Provide the [x, y] coordinate of the cell's center where the given text is located.  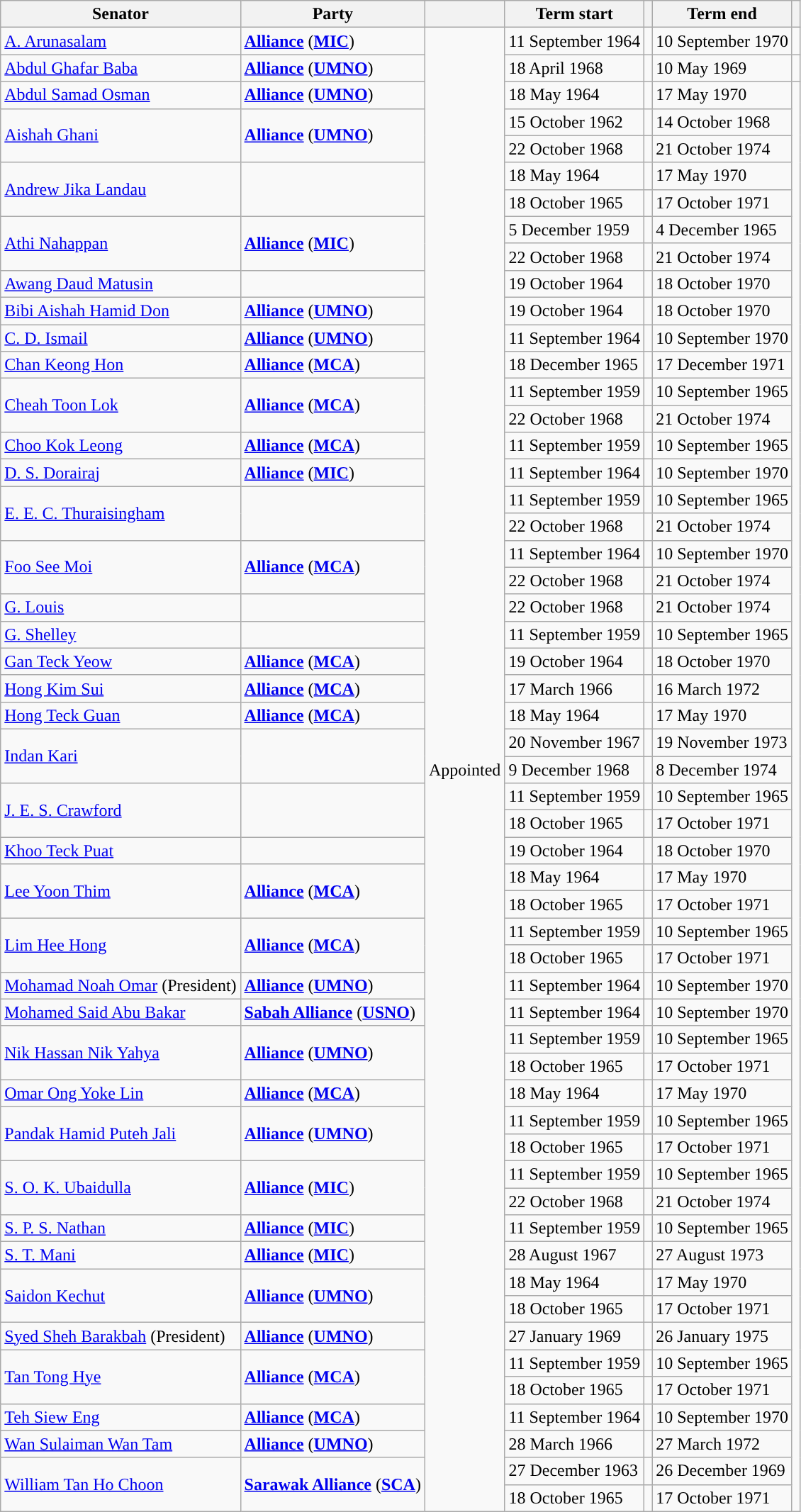
9 December 1968 [574, 769]
26 December 1969 [722, 1471]
Omar Ong Yoke Lin [121, 1093]
27 March 1972 [722, 1444]
Choo Kok Leong [121, 446]
Mohamad Noah Omar (President) [121, 985]
Foo See Moi [121, 567]
Party [332, 14]
26 January 1975 [722, 1336]
Lee Yoon Thim [121, 891]
Abdul Samad Osman [121, 95]
S. O. K. Ubaidulla [121, 1187]
14 October 1968 [722, 122]
S. P. S. Nathan [121, 1228]
10 May 1969 [722, 68]
16 March 1972 [722, 688]
Abdul Ghafar Baba [121, 68]
27 January 1969 [574, 1336]
4 December 1965 [722, 230]
Nik Hassan Nik Yahya [121, 1053]
Saidon Kechut [121, 1296]
Senator [121, 14]
Teh Siew Eng [121, 1417]
Chan Keong Hon [121, 365]
28 March 1966 [574, 1444]
Gan Teck Yeow [121, 661]
Wan Sulaiman Wan Tam [121, 1444]
18 April 1968 [574, 68]
28 August 1967 [574, 1255]
Term end [722, 14]
Athi Nahappan [121, 243]
5 December 1959 [574, 230]
Term start [574, 14]
Indan Kari [121, 756]
Syed Sheh Barakbah (President) [121, 1336]
C. D. Ismail [121, 338]
Andrew Jika Landau [121, 189]
Mohamed Said Abu Bakar [121, 1012]
17 March 1966 [574, 688]
Bibi Aishah Hamid Don [121, 310]
20 November 1967 [574, 742]
Pandak Hamid Puteh Jali [121, 1133]
19 November 1973 [722, 742]
Awang Daud Matusin [121, 284]
S. T. Mani [121, 1255]
G. Shelley [121, 634]
Sabah Alliance (USNO) [332, 1012]
15 October 1962 [574, 122]
G. Louis [121, 607]
18 December 1965 [574, 365]
Sarawak Alliance (SCA) [332, 1484]
Khoo Teck Puat [121, 851]
Appointed [464, 770]
J. E. S. Crawford [121, 810]
E. E. C. Thuraisingham [121, 513]
Hong Kim Sui [121, 688]
27 August 1973 [722, 1255]
Lim Hee Hong [121, 945]
8 December 1974 [722, 769]
D. S. Dorairaj [121, 473]
27 December 1963 [574, 1471]
Tan Tong Hye [121, 1377]
Aishah Ghani [121, 135]
Hong Teck Guan [121, 715]
A. Arunasalam [121, 41]
William Tan Ho Choon [121, 1484]
Cheah Toon Lok [121, 405]
17 December 1971 [722, 365]
